Determine the [x, y] coordinate at the center of the cell enclosing the given text.  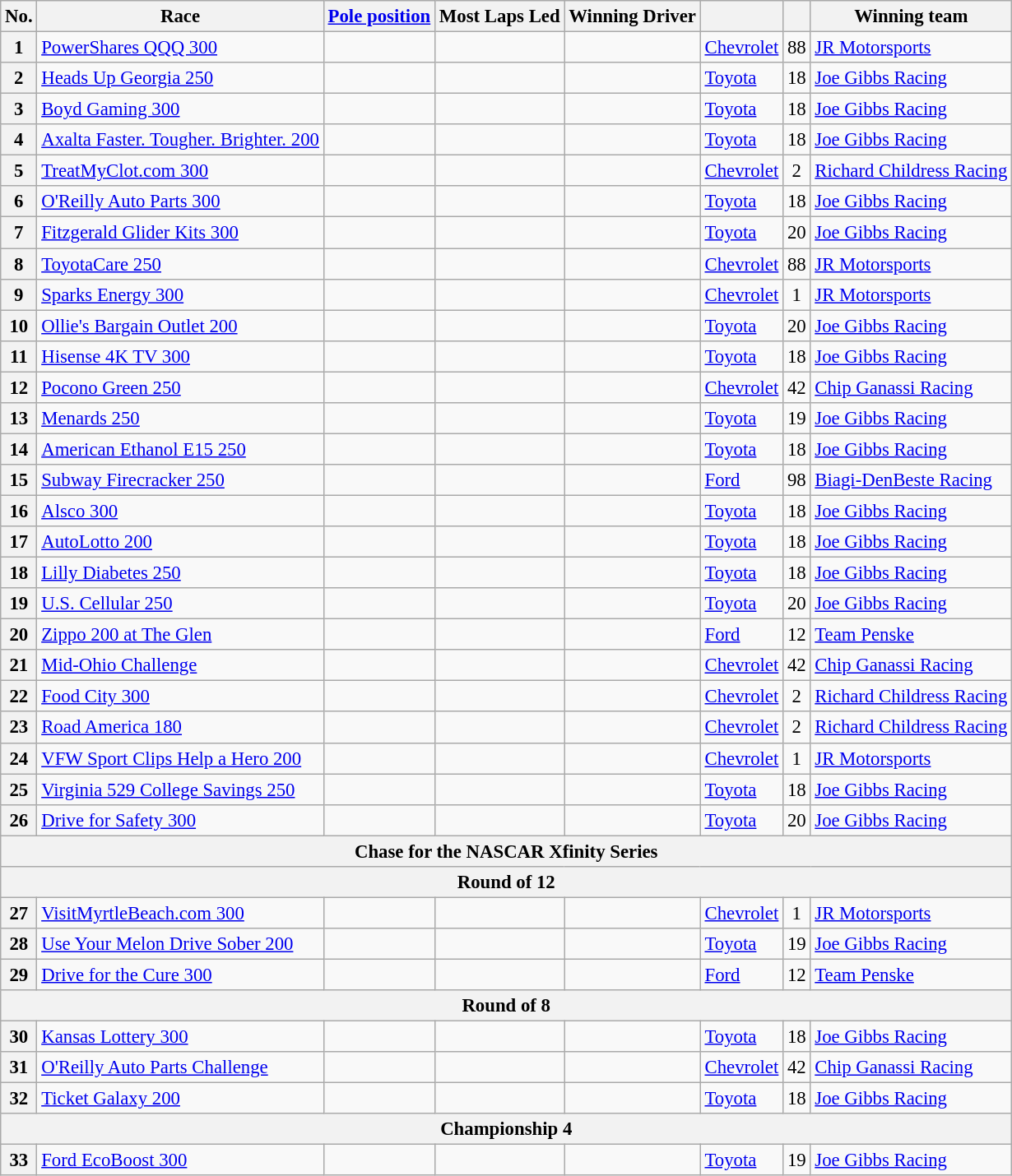
Food City 300 [180, 697]
28 [19, 944]
4 [19, 140]
7 [19, 233]
Biagi-DenBeste Racing [912, 480]
Road America 180 [180, 728]
Round of 12 [507, 882]
33 [19, 1160]
27 [19, 913]
Lilly Diabetes 250 [180, 573]
17 [19, 542]
11 [19, 356]
22 [19, 697]
Sparks Energy 300 [180, 294]
21 [19, 665]
3 [19, 109]
Ford EcoBoost 300 [180, 1160]
31 [19, 1067]
Use Your Melon Drive Sober 200 [180, 944]
PowerShares QQQ 300 [180, 48]
Kansas Lottery 300 [180, 1037]
Ticket Galaxy 200 [180, 1099]
23 [19, 728]
8 [19, 264]
Round of 8 [507, 1006]
ToyotaCare 250 [180, 264]
Virginia 529 College Savings 250 [180, 789]
Axalta Faster. Tougher. Brighter. 200 [180, 140]
Race [180, 16]
13 [19, 419]
Heads Up Georgia 250 [180, 78]
Drive for Safety 300 [180, 820]
American Ethanol E15 250 [180, 449]
98 [796, 480]
15 [19, 480]
10 [19, 326]
Alsco 300 [180, 511]
No. [19, 16]
24 [19, 758]
VisitMyrtleBeach.com 300 [180, 913]
26 [19, 820]
32 [19, 1099]
O'Reilly Auto Parts Challenge [180, 1067]
Championship 4 [507, 1129]
29 [19, 975]
Subway Firecracker 250 [180, 480]
Hisense 4K TV 300 [180, 356]
25 [19, 789]
Winning team [912, 16]
Zippo 200 at The Glen [180, 635]
Chase for the NASCAR Xfinity Series [507, 851]
Ollie's Bargain Outlet 200 [180, 326]
Winning Driver [632, 16]
Most Laps Led [500, 16]
Menards 250 [180, 419]
U.S. Cellular 250 [180, 604]
5 [19, 171]
9 [19, 294]
Mid-Ohio Challenge [180, 665]
VFW Sport Clips Help a Hero 200 [180, 758]
14 [19, 449]
6 [19, 201]
30 [19, 1037]
Fitzgerald Glider Kits 300 [180, 233]
16 [19, 511]
Pole position [378, 16]
AutoLotto 200 [180, 542]
O'Reilly Auto Parts 300 [180, 201]
TreatMyClot.com 300 [180, 171]
Drive for the Cure 300 [180, 975]
Pocono Green 250 [180, 387]
Boyd Gaming 300 [180, 109]
